Capture the cell that displays the provided text and extract its (X, Y) central coordinate. 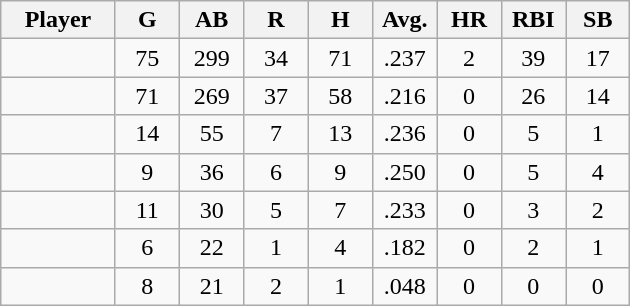
.250 (404, 172)
55 (211, 134)
.236 (404, 134)
11 (147, 210)
.182 (404, 248)
299 (211, 58)
34 (276, 58)
R (276, 20)
RBI (533, 20)
SB (598, 20)
21 (211, 286)
.216 (404, 96)
22 (211, 248)
269 (211, 96)
3 (533, 210)
17 (598, 58)
.048 (404, 286)
G (147, 20)
8 (147, 286)
Avg. (404, 20)
.237 (404, 58)
AB (211, 20)
.233 (404, 210)
37 (276, 96)
39 (533, 58)
36 (211, 172)
58 (340, 96)
HR (469, 20)
H (340, 20)
Player (58, 20)
26 (533, 96)
13 (340, 134)
30 (211, 210)
75 (147, 58)
